Capture the cell that displays the provided text and extract its (x, y) central coordinate. 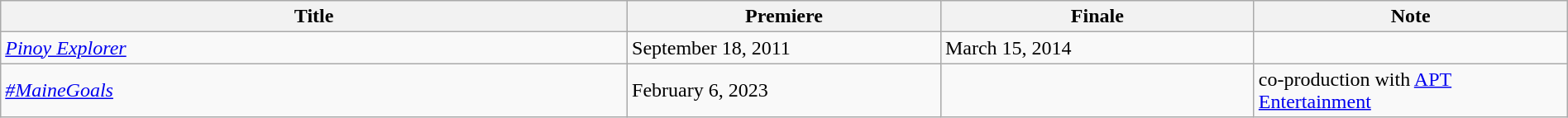
Pinoy Explorer (314, 48)
Finale (1097, 17)
Note (1411, 17)
#MaineGoals (314, 91)
September 18, 2011 (784, 48)
Title (314, 17)
March 15, 2014 (1097, 48)
February 6, 2023 (784, 91)
co-production with APT Entertainment (1411, 91)
Premiere (784, 17)
